Locate the cell with the specified text and output its [x, y] center coordinate. 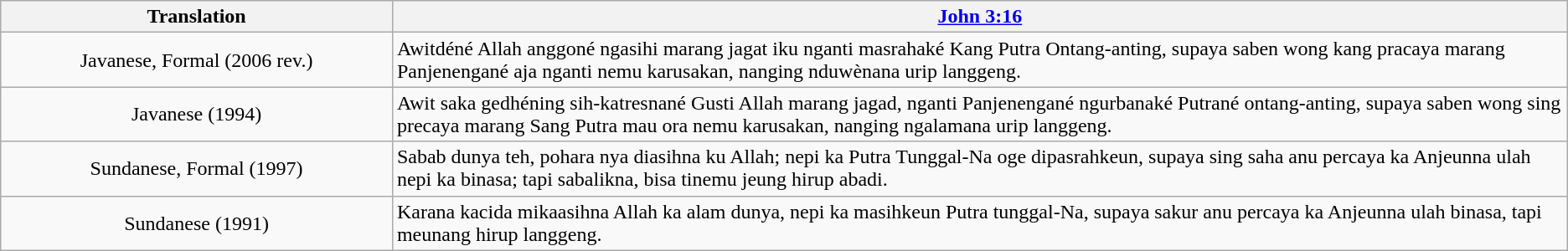
Javanese (1994) [197, 114]
Translation [197, 17]
Javanese, Formal (2006 rev.) [197, 60]
Sundanese, Formal (1997) [197, 169]
John 3:16 [980, 17]
Sundanese (1991) [197, 223]
